Return (x, y) of the center of cell containing provided text 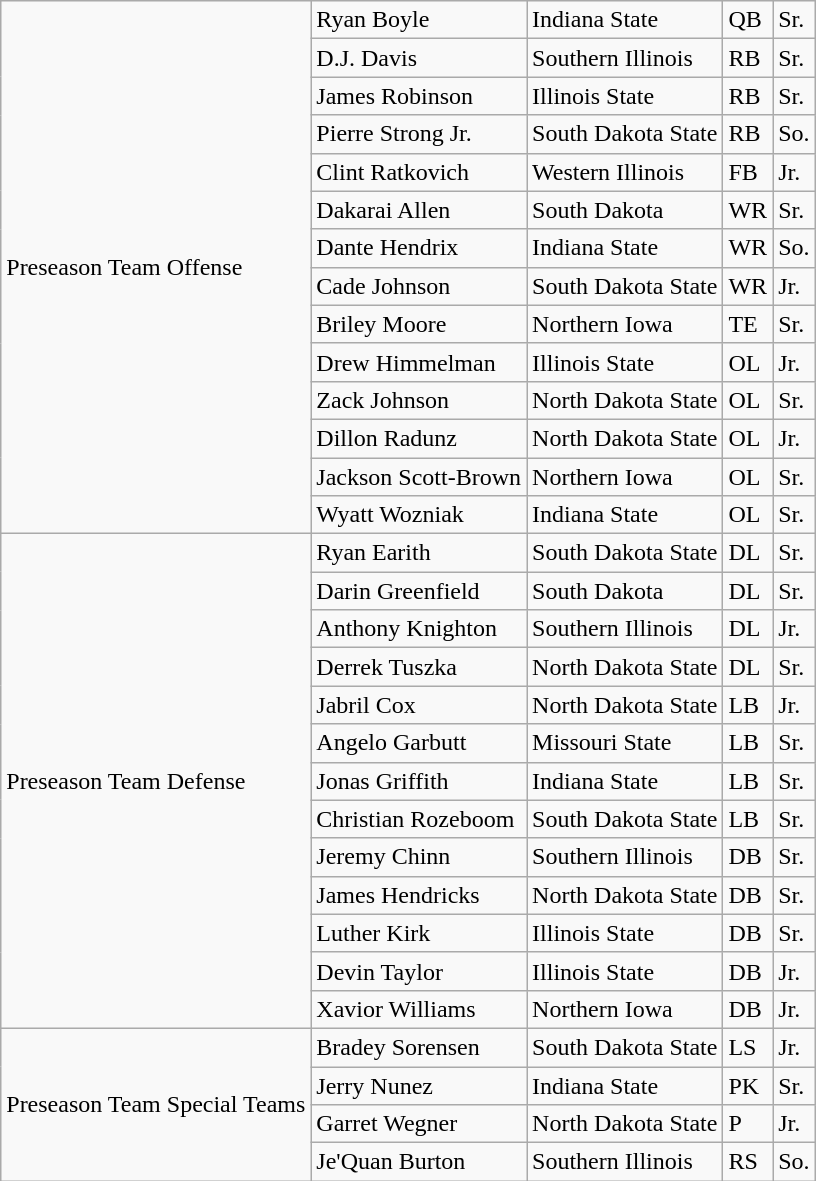
Jackson Scott-Brown (419, 477)
Christian Rozeboom (419, 819)
Drew Himmelman (419, 362)
Darin Greenfield (419, 591)
Preseason Team Special Teams (156, 1104)
James Hendricks (419, 895)
RS (748, 1162)
Bradey Sorensen (419, 1047)
P (748, 1124)
Je'Quan Burton (419, 1162)
Clint Ratkovich (419, 172)
Pierre Strong Jr. (419, 134)
Luther Kirk (419, 933)
FB (748, 172)
Preseason Team Offense (156, 268)
Wyatt Wozniak (419, 515)
Ryan Boyle (419, 20)
Jerry Nunez (419, 1085)
Missouri State (625, 743)
Dante Hendrix (419, 248)
QB (748, 20)
Devin Taylor (419, 971)
Briley Moore (419, 324)
Zack Johnson (419, 400)
Western Illinois (625, 172)
Dillon Radunz (419, 438)
Angelo Garbutt (419, 743)
Ryan Earith (419, 553)
TE (748, 324)
PK (748, 1085)
Garret Wegner (419, 1124)
LS (748, 1047)
Anthony Knighton (419, 629)
Jabril Cox (419, 705)
Cade Johnson (419, 286)
Derrek Tuszka (419, 667)
Xavior Williams (419, 1009)
Jonas Griffith (419, 781)
D.J. Davis (419, 58)
Preseason Team Defense (156, 782)
Jeremy Chinn (419, 857)
Dakarai Allen (419, 210)
James Robinson (419, 96)
